Return [x, y] of the center of cell containing provided text 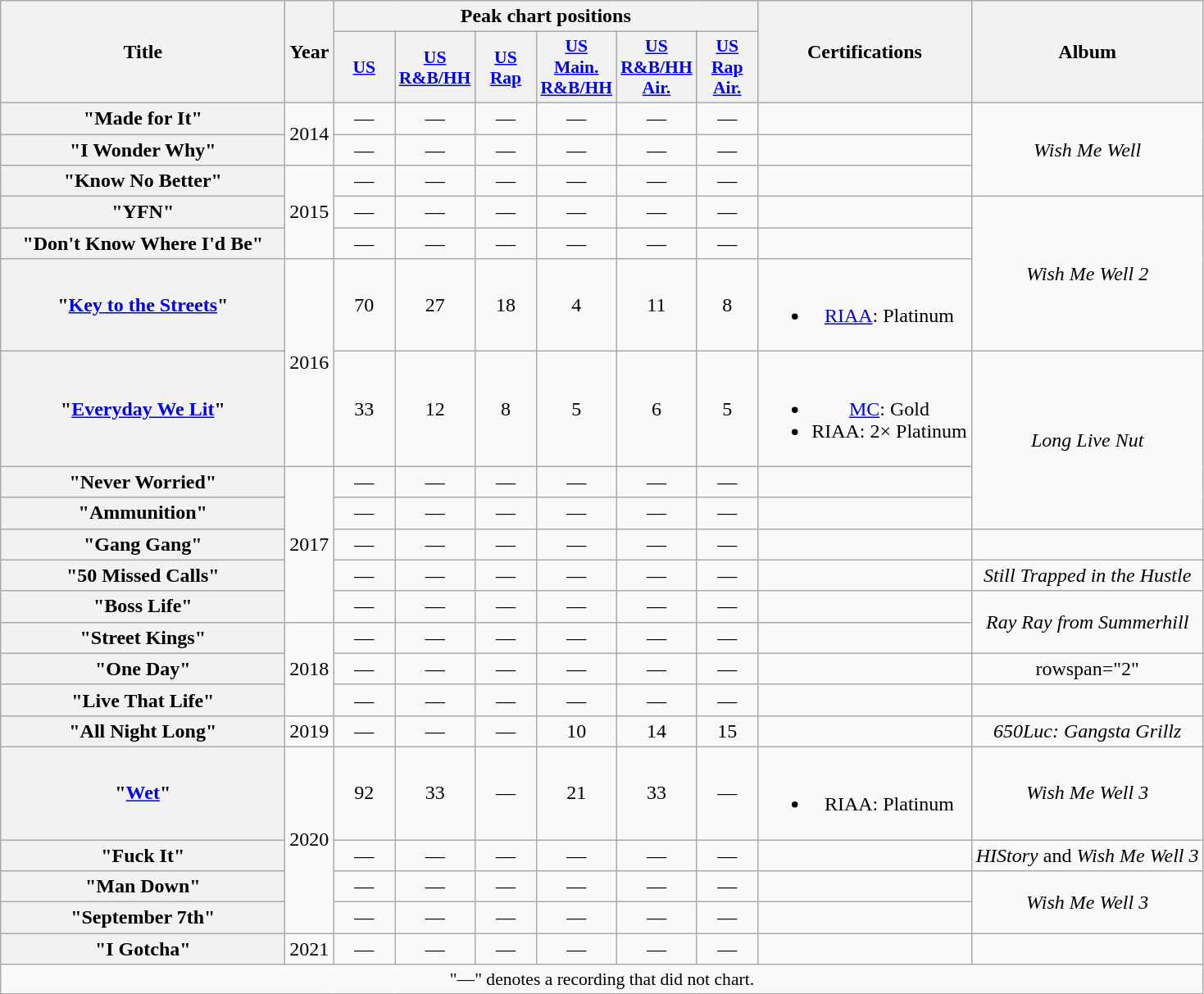
15 [728, 731]
2021 [310, 949]
"—" denotes a recording that did not chart. [602, 979]
"I Gotcha" [143, 949]
"Street Kings" [143, 638]
"YFN" [143, 212]
"Never Worried" [143, 482]
"Made for It" [143, 118]
"Fuck It" [143, 855]
"One Day" [143, 669]
"Everyday We Lit" [143, 409]
HIStory and Wish Me Well 3 [1087, 855]
USRapAir. [728, 67]
2015 [310, 212]
2014 [310, 134]
2019 [310, 731]
Certifications [866, 52]
rowspan="2" [1087, 669]
10 [576, 731]
Year [310, 52]
4 [576, 305]
Title [143, 52]
18 [505, 305]
Peak chart positions [546, 16]
"September 7th" [143, 918]
US [364, 67]
2020 [310, 839]
"I Wonder Why" [143, 150]
14 [657, 731]
6 [657, 409]
11 [657, 305]
92 [364, 793]
2017 [310, 544]
650Luc: Gangsta Grillz [1087, 731]
Wish Me Well 2 [1087, 274]
"Boss Life" [143, 606]
27 [435, 305]
MC: GoldRIAA: 2× Platinum [866, 409]
Album [1087, 52]
"Wet" [143, 793]
Still Trapped in the Hustle [1087, 575]
"All Night Long" [143, 731]
"Man Down" [143, 887]
USMain.R&B/HH [576, 67]
Wish Me Well [1087, 149]
"Gang Gang" [143, 544]
"Know No Better" [143, 181]
Ray Ray from Summerhill [1087, 622]
21 [576, 793]
2018 [310, 669]
"Live That Life" [143, 700]
Long Live Nut [1087, 440]
US Rap [505, 67]
"50 Missed Calls" [143, 575]
70 [364, 305]
"Key to the Streets" [143, 305]
2016 [310, 362]
12 [435, 409]
"Don't Know Where I'd Be" [143, 243]
USR&B/HHAir. [657, 67]
"Ammunition" [143, 513]
US R&B/HH [435, 67]
